Find where the given text appears and provide that cell's center as (X, Y) coordinate. 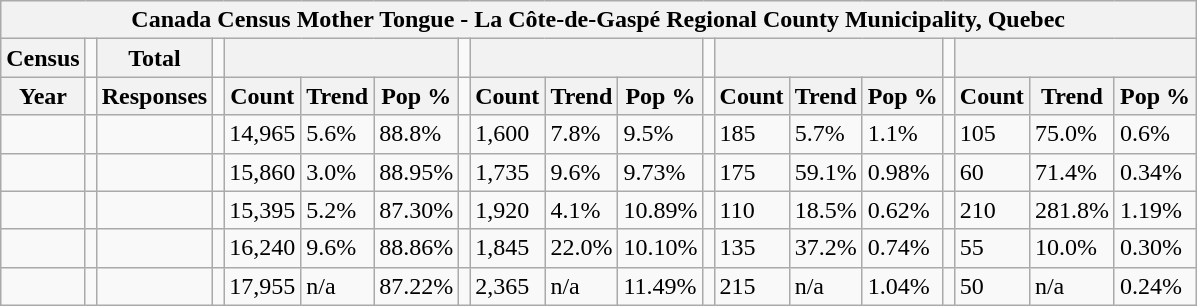
185 (752, 134)
0.24% (1154, 286)
5.7% (826, 134)
88.86% (416, 248)
55 (992, 248)
0.98% (902, 172)
Year (43, 96)
9.73% (660, 172)
11.49% (660, 286)
14,965 (262, 134)
Total (154, 58)
59.1% (826, 172)
10.89% (660, 210)
1.04% (902, 286)
1.19% (1154, 210)
75.0% (1072, 134)
4.1% (582, 210)
3.0% (338, 172)
0.34% (1154, 172)
18.5% (826, 210)
16,240 (262, 248)
215 (752, 286)
1,920 (508, 210)
7.8% (582, 134)
Responses (154, 96)
71.4% (1072, 172)
87.30% (416, 210)
37.2% (826, 248)
1,600 (508, 134)
22.0% (582, 248)
10.0% (1072, 248)
1,845 (508, 248)
10.10% (660, 248)
60 (992, 172)
87.22% (416, 286)
0.6% (1154, 134)
5.2% (338, 210)
1,735 (508, 172)
110 (752, 210)
0.30% (1154, 248)
Census (43, 58)
0.74% (902, 248)
88.8% (416, 134)
281.8% (1072, 210)
15,860 (262, 172)
175 (752, 172)
17,955 (262, 286)
88.95% (416, 172)
9.5% (660, 134)
105 (992, 134)
1.1% (902, 134)
50 (992, 286)
15,395 (262, 210)
135 (752, 248)
2,365 (508, 286)
Canada Census Mother Tongue - La Côte-de-Gaspé Regional County Municipality, Quebec (598, 20)
210 (992, 210)
0.62% (902, 210)
5.6% (338, 134)
